Scan for the cell matching the given text and deliver its (x, y) coordinate at center. 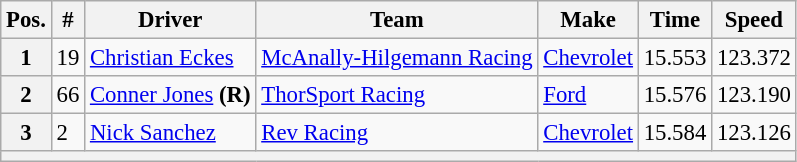
Driver (170, 20)
19 (68, 58)
1 (26, 58)
Time (674, 20)
15.584 (674, 133)
123.126 (754, 133)
Christian Eckes (170, 58)
Team (397, 20)
Ford (588, 95)
McAnally-Hilgemann Racing (397, 58)
3 (26, 133)
Speed (754, 20)
123.190 (754, 95)
ThorSport Racing (397, 95)
Nick Sanchez (170, 133)
123.372 (754, 58)
# (68, 20)
Conner Jones (R) (170, 95)
15.576 (674, 95)
Rev Racing (397, 133)
Make (588, 20)
Pos. (26, 20)
66 (68, 95)
15.553 (674, 58)
